Search for the cell housing the specified text and yield its [X, Y] center coordinate. 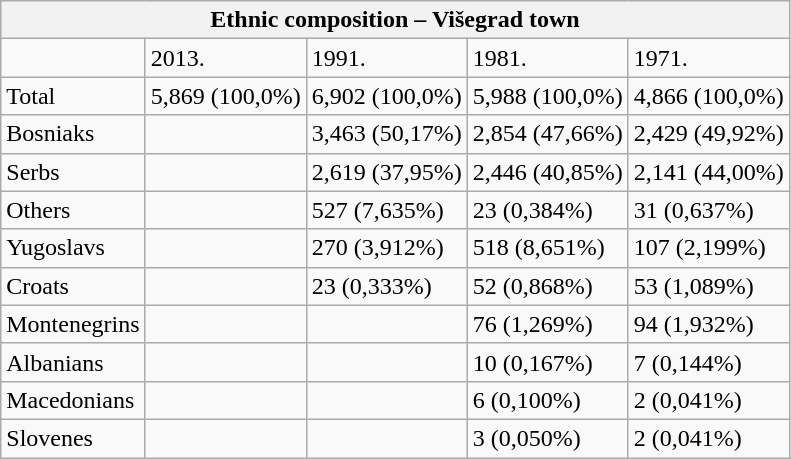
1971. [708, 58]
2,141 (44,00%) [708, 172]
2013. [226, 58]
527 (7,635%) [386, 210]
Yugoslavs [73, 248]
6,902 (100,0%) [386, 96]
5,869 (100,0%) [226, 96]
Total [73, 96]
4,866 (100,0%) [708, 96]
31 (0,637%) [708, 210]
7 (0,144%) [708, 362]
23 (0,333%) [386, 286]
2,854 (47,66%) [548, 134]
Macedonians [73, 400]
3,463 (50,17%) [386, 134]
Bosniaks [73, 134]
52 (0,868%) [548, 286]
3 (0,050%) [548, 438]
94 (1,932%) [708, 324]
107 (2,199%) [708, 248]
Serbs [73, 172]
23 (0,384%) [548, 210]
Montenegrins [73, 324]
6 (0,100%) [548, 400]
Croats [73, 286]
5,988 (100,0%) [548, 96]
76 (1,269%) [548, 324]
1991. [386, 58]
Slovenes [73, 438]
1981. [548, 58]
Others [73, 210]
Ethnic composition – Višegrad town [396, 20]
53 (1,089%) [708, 286]
10 (0,167%) [548, 362]
2,429 (49,92%) [708, 134]
2,619 (37,95%) [386, 172]
2,446 (40,85%) [548, 172]
Albanians [73, 362]
270 (3,912%) [386, 248]
518 (8,651%) [548, 248]
